Find where the given text appears and provide that cell's center as (x, y) coordinate. 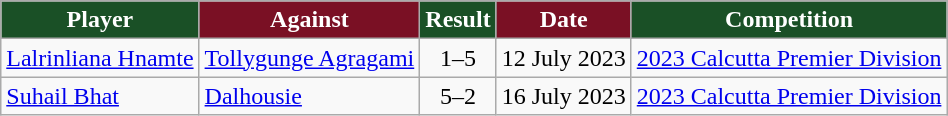
Suhail Bhat (100, 96)
12 July 2023 (564, 58)
1–5 (458, 58)
Against (310, 20)
16 July 2023 (564, 96)
Result (458, 20)
Tollygunge Agragami (310, 58)
Date (564, 20)
Lalrinliana Hnamte (100, 58)
Dalhousie (310, 96)
Player (100, 20)
5–2 (458, 96)
Competition (789, 20)
